Return the [X, Y] coordinate for the center point of the cell that contains the specified text.  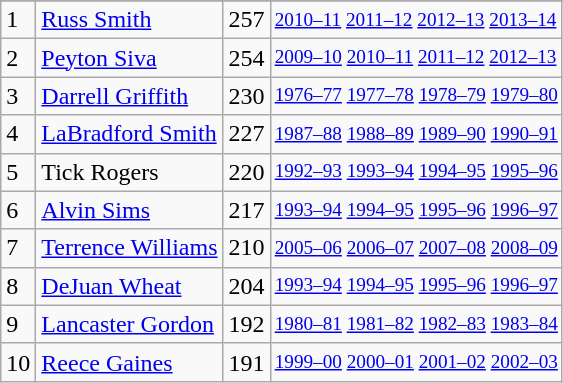
204 [246, 286]
1 [18, 20]
Darrell Griffith [130, 96]
210 [246, 248]
Alvin Sims [130, 210]
Terrence Williams [130, 248]
9 [18, 324]
191 [246, 362]
5 [18, 172]
4 [18, 134]
7 [18, 248]
2010–11 2011–12 2012–13 2013–14 [416, 20]
254 [246, 58]
227 [246, 134]
1987–88 1988–89 1989–90 1990–91 [416, 134]
Peyton Siva [130, 58]
192 [246, 324]
3 [18, 96]
2009–10 2010–11 2011–12 2012–13 [416, 58]
1992–93 1993–94 1994–95 1995–96 [416, 172]
2005–06 2006–07 2007–08 2008–09 [416, 248]
Russ Smith [130, 20]
10 [18, 362]
Tick Rogers [130, 172]
1976–77 1977–78 1978–79 1979–80 [416, 96]
2 [18, 58]
1999–00 2000–01 2001–02 2002–03 [416, 362]
LaBradford Smith [130, 134]
Reece Gaines [130, 362]
8 [18, 286]
217 [246, 210]
1980–81 1981–82 1982–83 1983–84 [416, 324]
Lancaster Gordon [130, 324]
DeJuan Wheat [130, 286]
220 [246, 172]
230 [246, 96]
6 [18, 210]
257 [246, 20]
